Pinpoint the cell where the given text exists, returning its (X, Y) midpoint coordinate. 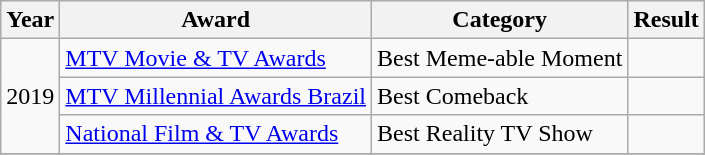
Result (666, 20)
Award (216, 20)
2019 (30, 96)
MTV Millennial Awards Brazil (216, 96)
National Film & TV Awards (216, 134)
Best Comeback (500, 96)
Best Meme-able Moment (500, 58)
Year (30, 20)
MTV Movie & TV Awards (216, 58)
Category (500, 20)
Best Reality TV Show (500, 134)
